Determine the [x, y] coordinate at the center of the cell enclosing the given text.  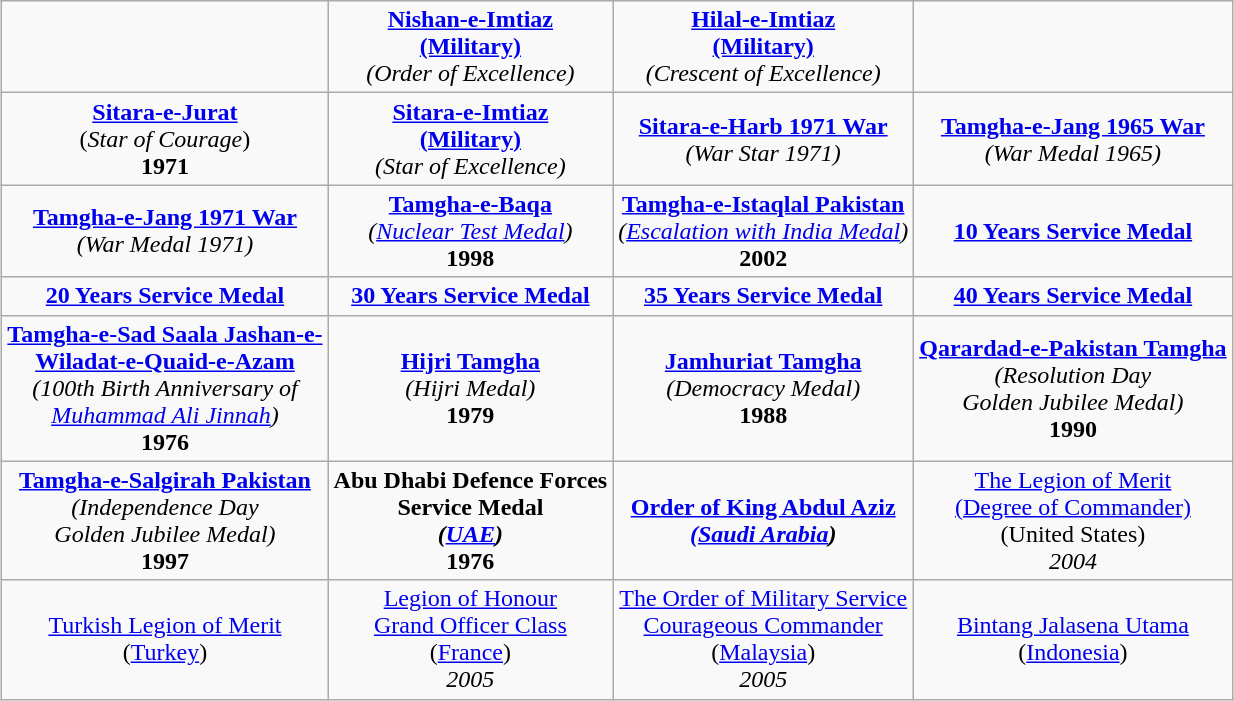
Bintang Jalasena Utama(Indonesia) [1073, 640]
Jamhuriat Tamgha(Democracy Medal)1988 [764, 388]
40 Years Service Medal [1073, 296]
Tamgha-e-Sad Saala Jashan-e-Wiladat-e-Quaid-e-Azam(100th Birth Anniversary ofMuhammad Ali Jinnah)1976 [165, 388]
Legion of HonourGrand Officer Class(France)2005 [470, 640]
35 Years Service Medal [764, 296]
The Legion of Merit(Degree of Commander)(United States)2004 [1073, 520]
Tamgha-e-Baqa(Nuclear Test Medal)1998 [470, 231]
Order of King Abdul Aziz(Saudi Arabia) [764, 520]
Tamgha-e-Salgirah Pakistan(Independence DayGolden Jubilee Medal)1997 [165, 520]
Hilal-e-Imtiaz(Military)(Crescent of Excellence) [764, 47]
Qarardad-e-Pakistan Tamgha(Resolution DayGolden Jubilee Medal)1990 [1073, 388]
Hijri Tamgha(Hijri Medal)1979 [470, 388]
Nishan-e-Imtiaz(Military)(Order of Excellence) [470, 47]
Sitara-e-Jurat(Star of Courage)1971 [165, 139]
Abu Dhabi Defence ForcesService Medal(UAE)1976 [470, 520]
20 Years Service Medal [165, 296]
Sitara-e-Imtiaz(Military)(Star of Excellence) [470, 139]
Tamgha-e-Istaqlal Pakistan(Escalation with India Medal)2002 [764, 231]
Turkish Legion of Merit(Turkey) [165, 640]
The Order of Military ServiceCourageous Commander(Malaysia)2005 [764, 640]
10 Years Service Medal [1073, 231]
Tamgha-e-Jang 1971 War(War Medal 1971) [165, 231]
Sitara-e-Harb 1971 War(War Star 1971) [764, 139]
30 Years Service Medal [470, 296]
Tamgha-e-Jang 1965 War(War Medal 1965) [1073, 139]
